Provide the [X, Y] coordinate of the cell's center where the given text is located.  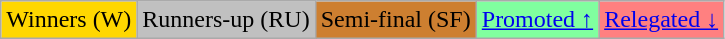
Promoted ↑ [537, 20]
Runners-up (RU) [226, 20]
Relegated ↓ [662, 20]
Semi-final (SF) [396, 20]
Winners (W) [69, 20]
